Search for the cell housing the specified text and yield its [x, y] center coordinate. 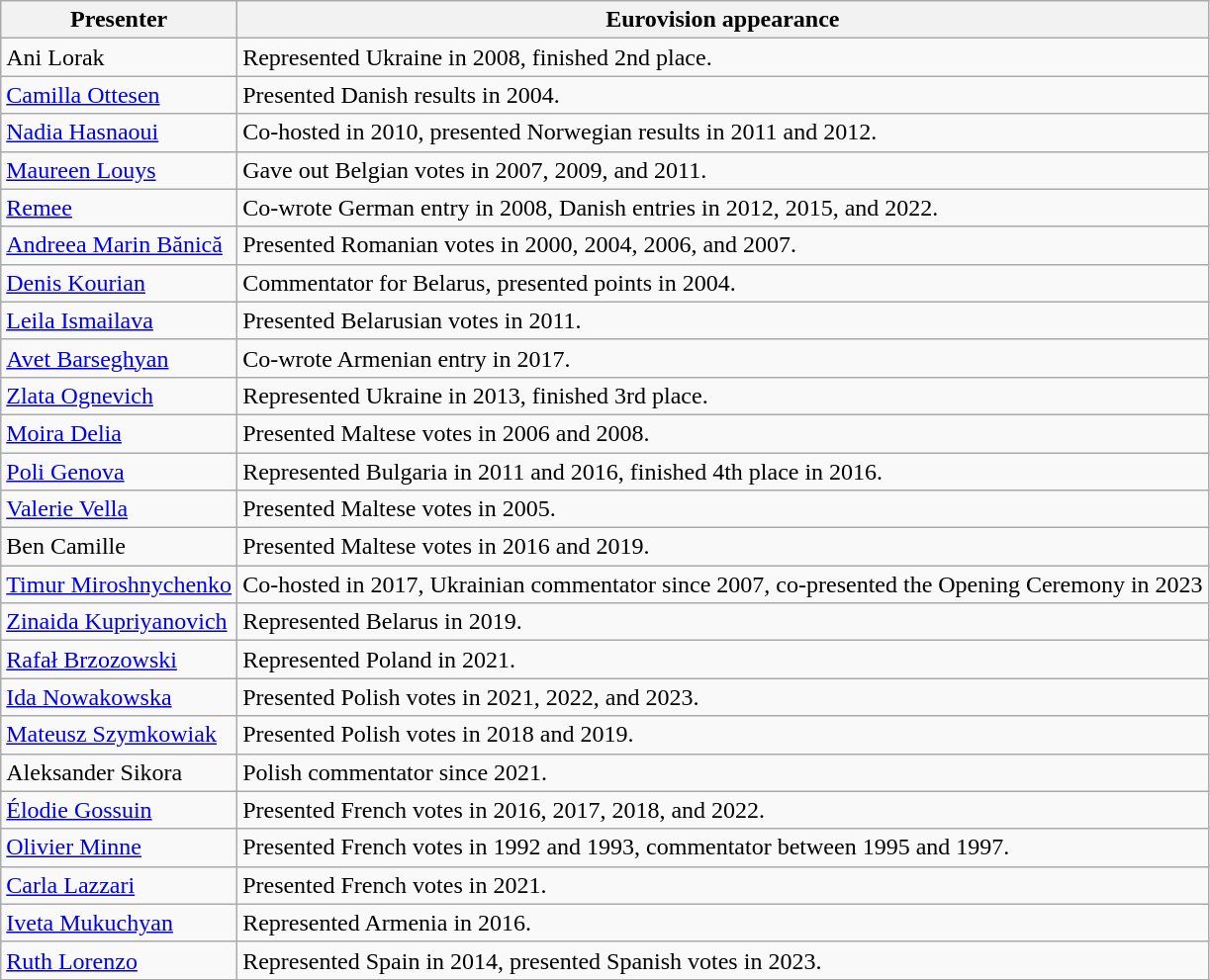
Leila Ismailava [119, 320]
Zinaida Kupriyanovich [119, 622]
Presented French votes in 2016, 2017, 2018, and 2022. [723, 810]
Represented Ukraine in 2013, finished 3rd place. [723, 396]
Élodie Gossuin [119, 810]
Nadia Hasnaoui [119, 133]
Ida Nowakowska [119, 697]
Zlata Ognevich [119, 396]
Avet Barseghyan [119, 358]
Represented Bulgaria in 2011 and 2016, finished 4th place in 2016. [723, 472]
Co-hosted in 2010, presented Norwegian results in 2011 and 2012. [723, 133]
Represented Ukraine in 2008, finished 2nd place. [723, 57]
Presented Maltese votes in 2005. [723, 509]
Denis Kourian [119, 283]
Ruth Lorenzo [119, 960]
Iveta Mukuchyan [119, 923]
Remee [119, 208]
Moira Delia [119, 433]
Presented Polish votes in 2018 and 2019. [723, 735]
Camilla Ottesen [119, 95]
Olivier Minne [119, 847]
Presented Danish results in 2004. [723, 95]
Rafał Brzozowski [119, 660]
Presented Maltese votes in 2006 and 2008. [723, 433]
Poli Genova [119, 472]
Polish commentator since 2021. [723, 772]
Presented French votes in 1992 and 1993, commentator between 1995 and 1997. [723, 847]
Represented Spain in 2014, presented Spanish votes in 2023. [723, 960]
Represented Poland in 2021. [723, 660]
Co-wrote Armenian entry in 2017. [723, 358]
Presented Maltese votes in 2016 and 2019. [723, 547]
Andreea Marin Bănică [119, 245]
Mateusz Szymkowiak [119, 735]
Carla Lazzari [119, 885]
Ani Lorak [119, 57]
Presenter [119, 20]
Co-wrote German entry in 2008, Danish entries in 2012, 2015, and 2022. [723, 208]
Presented French votes in 2021. [723, 885]
Presented Romanian votes in 2000, 2004, 2006, and 2007. [723, 245]
Commentator for Belarus, presented points in 2004. [723, 283]
Represented Belarus in 2019. [723, 622]
Represented Armenia in 2016. [723, 923]
Maureen Louys [119, 170]
Gave out Belgian votes in 2007, 2009, and 2011. [723, 170]
Presented Polish votes in 2021, 2022, and 2023. [723, 697]
Timur Miroshnychenko [119, 584]
Co-hosted in 2017, Ukrainian commentator since 2007, co-presented the Opening Ceremony in 2023 [723, 584]
Aleksander Sikora [119, 772]
Presented Belarusian votes in 2011. [723, 320]
Valerie Vella [119, 509]
Eurovision appearance [723, 20]
Ben Camille [119, 547]
